Pinpoint the cell where the given text exists, returning its (X, Y) midpoint coordinate. 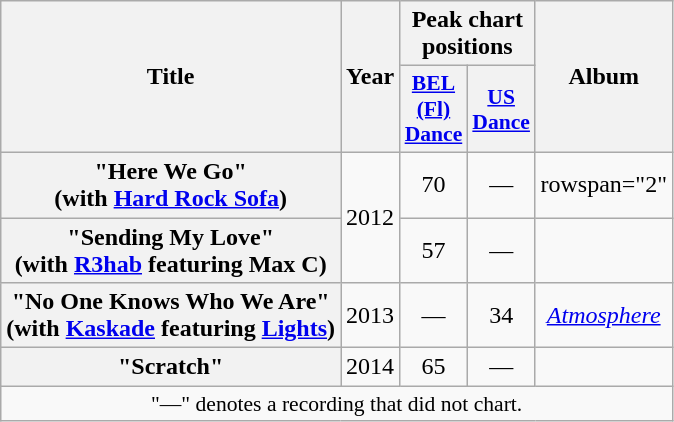
34 (501, 316)
Year (370, 77)
Title (171, 77)
Atmosphere (604, 316)
"No One Knows Who We Are"(with Kaskade featuring Lights) (171, 316)
"—" denotes a recording that did not chart. (337, 404)
"Here We Go"(with Hard Rock Sofa) (171, 184)
Album (604, 77)
― (434, 316)
Peak chart positions (468, 34)
BEL (Fl) Dance (434, 110)
US Dance (501, 110)
2012 (370, 217)
rowspan="2" (604, 184)
"Scratch" (171, 367)
57 (434, 250)
65 (434, 367)
2013 (370, 316)
2014 (370, 367)
"Sending My Love"(with R3hab featuring Max C) (171, 250)
70 (434, 184)
